For the text-containing cell, return its midpoint in (x, y) coordinate format. 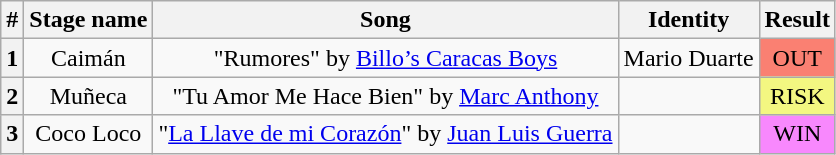
Caimán (88, 58)
Song (386, 20)
OUT (797, 58)
"La Llave de mi Corazón" by Juan Luis Guerra (386, 134)
3 (12, 134)
Identity (688, 20)
RISK (797, 96)
WIN (797, 134)
2 (12, 96)
Coco Loco (88, 134)
# (12, 20)
Result (797, 20)
"Rumores" by Billo’s Caracas Boys (386, 58)
Stage name (88, 20)
"Tu Amor Me Hace Bien" by Marc Anthony (386, 96)
Muñeca (88, 96)
Mario Duarte (688, 58)
1 (12, 58)
